Capture the cell that displays the provided text and extract its [X, Y] central coordinate. 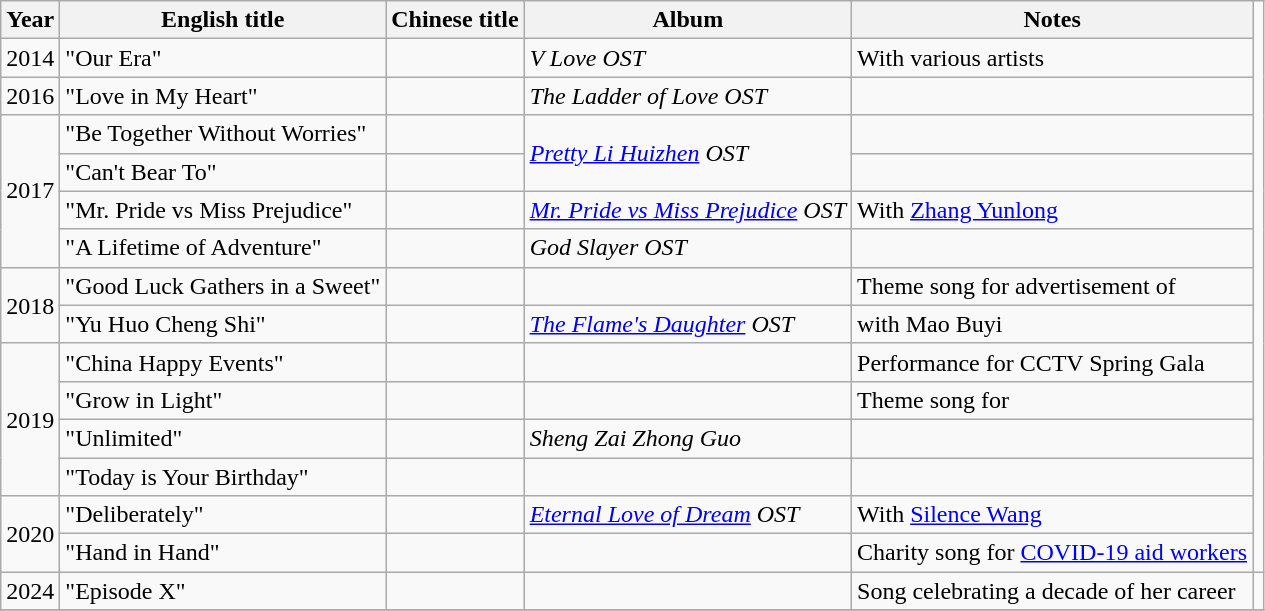
"Yu Huo Cheng Shi" [223, 324]
Theme song for advertisement of [1052, 286]
"Be Together Without Worries" [223, 134]
Charity song for COVID-19 aid workers [1052, 553]
Song celebrating a decade of her career [1052, 591]
Eternal Love of Dream OST [688, 515]
"Love in My Heart" [223, 96]
The Flame's Daughter OST [688, 324]
2024 [30, 591]
with Mao Buyi [1052, 324]
"Our Era" [223, 58]
"Grow in Light" [223, 400]
Notes [1052, 20]
Performance for CCTV Spring Gala [1052, 362]
Chinese title [455, 20]
2019 [30, 419]
2020 [30, 534]
With various artists [1052, 58]
"Mr. Pride vs Miss Prejudice" [223, 210]
Album [688, 20]
2016 [30, 96]
"Unlimited" [223, 438]
"Today is Your Birthday" [223, 477]
V Love OST [688, 58]
2014 [30, 58]
With Silence Wang [1052, 515]
Sheng Zai Zhong Guo [688, 438]
Theme song for [1052, 400]
"Deliberately" [223, 515]
With Zhang Yunlong [1052, 210]
Year [30, 20]
"A Lifetime of Adventure" [223, 248]
"Good Luck Gathers in a Sweet" [223, 286]
"Episode X" [223, 591]
The Ladder of Love OST [688, 96]
Pretty Li Huizhen OST [688, 153]
"Hand in Hand" [223, 553]
2017 [30, 191]
English title [223, 20]
God Slayer OST [688, 248]
"China Happy Events" [223, 362]
2018 [30, 305]
Mr. Pride vs Miss Prejudice OST [688, 210]
"Can't Bear To" [223, 172]
